Return the (x, y) coordinate for the center point of the cell that contains the specified text.  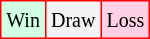
Loss (126, 20)
Draw (72, 20)
Win (24, 20)
